From the cell containing the given text, extract its center point as (x, y) coordinate. 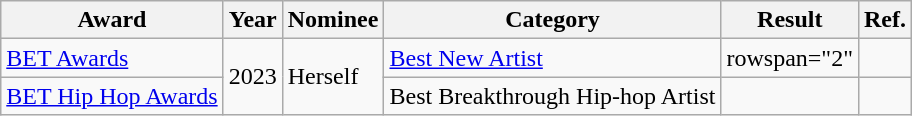
Category (552, 20)
BET Hip Hop Awards (112, 96)
Award (112, 20)
Result (790, 20)
Year (252, 20)
Best Breakthrough Hip-hop Artist (552, 96)
BET Awards (112, 58)
Herself (333, 77)
Ref. (884, 20)
Nominee (333, 20)
rowspan="2" (790, 58)
Best New Artist (552, 58)
2023 (252, 77)
